Find where the given text appears and provide that cell's center as (x, y) coordinate. 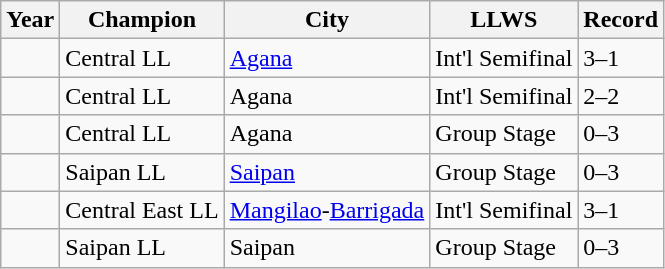
City (327, 20)
LLWS (504, 20)
Record (621, 20)
Mangilao-Barrigada (327, 210)
2–2 (621, 96)
Champion (142, 20)
Central East LL (142, 210)
Year (30, 20)
